Identify which cell holds the provided text, then report its [X, Y] central coordinate. 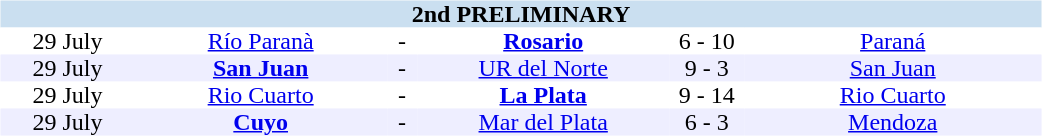
Río Paranà [260, 42]
La Plata [544, 96]
9 - 3 [707, 68]
9 - 14 [707, 96]
Mar del Plata [544, 122]
UR del Norte [544, 68]
6 - 10 [707, 42]
Paraná [893, 42]
Rosario [544, 42]
2nd PRELIMINARY [520, 14]
Cuyo [260, 122]
Mendoza [893, 122]
6 - 3 [707, 122]
